Identify which cell holds the provided text, then report its [x, y] central coordinate. 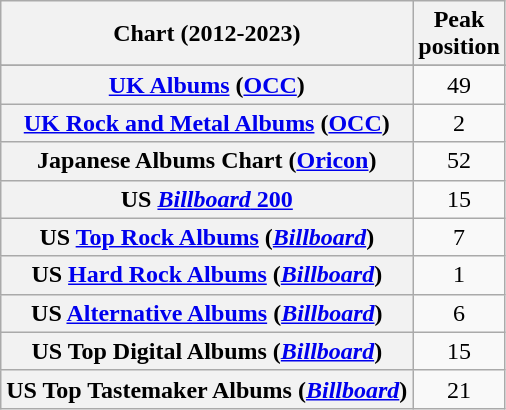
21 [459, 389]
1 [459, 275]
US Hard Rock Albums (Billboard) [207, 275]
US Top Rock Albums (Billboard) [207, 237]
52 [459, 161]
UK Albums (OCC) [207, 85]
6 [459, 313]
UK Rock and Metal Albums (OCC) [207, 123]
2 [459, 123]
Peakposition [459, 34]
US Billboard 200 [207, 199]
US Top Digital Albums (Billboard) [207, 351]
US Top Tastemaker Albums (Billboard) [207, 389]
Japanese Albums Chart (Oricon) [207, 161]
US Alternative Albums (Billboard) [207, 313]
Chart (2012-2023) [207, 34]
49 [459, 85]
7 [459, 237]
